Return (X, Y) of the center of cell containing provided text 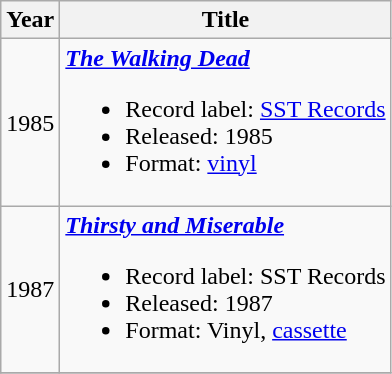
Year (30, 20)
1985 (30, 122)
Thirsty and MiserableRecord label: SST RecordsReleased: 1987Format: Vinyl, cassette (226, 290)
The Walking DeadRecord label: SST RecordsReleased: 1985Format: vinyl (226, 122)
Title (226, 20)
1987 (30, 290)
